Locate the cell with the specified text and output its (x, y) center coordinate. 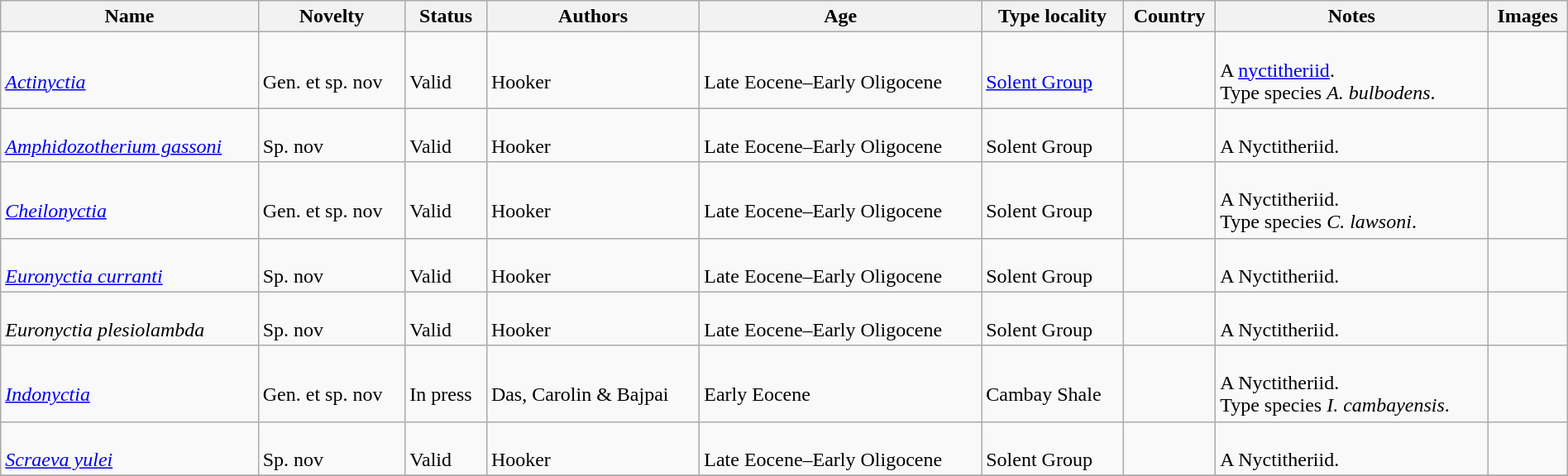
Indonyctia (129, 383)
Notes (1351, 17)
Euronyctia plesiolambda (129, 319)
Das, Carolin & Bajpai (592, 383)
Authors (592, 17)
Euronyctia curranti (129, 264)
A nyctitheriid. Type species A. bulbodens. (1351, 70)
A Nyctitheriid. Type species I. cambayensis. (1351, 383)
Actinyctia (129, 70)
Type locality (1053, 17)
Name (129, 17)
A Nyctitheriid. Type species C. lawsoni. (1351, 200)
Status (447, 17)
Amphidozotherium gassoni (129, 136)
Cambay Shale (1053, 383)
Images (1527, 17)
Age (840, 17)
Country (1169, 17)
Early Eocene (840, 383)
Cheilonyctia (129, 200)
Novelty (332, 17)
In press (447, 383)
Scraeva yulei (129, 448)
